Identify which cell holds the provided text, then report its (X, Y) central coordinate. 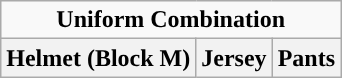
Uniform Combination (171, 20)
Helmet (Block M) (98, 58)
Jersey (234, 58)
Pants (306, 58)
